Return [x, y] of the center of cell containing provided text 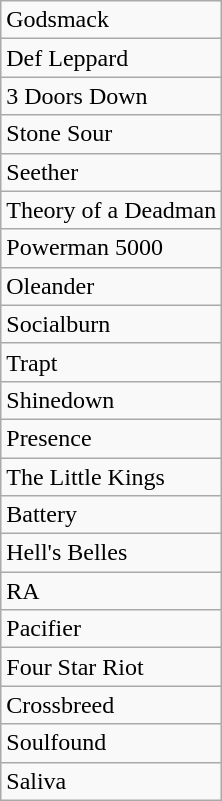
Battery [112, 515]
The Little Kings [112, 477]
Def Leppard [112, 58]
Four Star Riot [112, 667]
Crossbreed [112, 705]
Soulfound [112, 743]
Seether [112, 172]
Oleander [112, 286]
Godsmack [112, 20]
Powerman 5000 [112, 248]
3 Doors Down [112, 96]
Theory of a Deadman [112, 210]
Hell's Belles [112, 553]
RA [112, 591]
Pacifier [112, 629]
Stone Sour [112, 134]
Trapt [112, 362]
Saliva [112, 781]
Presence [112, 438]
Socialburn [112, 324]
Shinedown [112, 400]
